Locate the cell with the specified text and output its (X, Y) center coordinate. 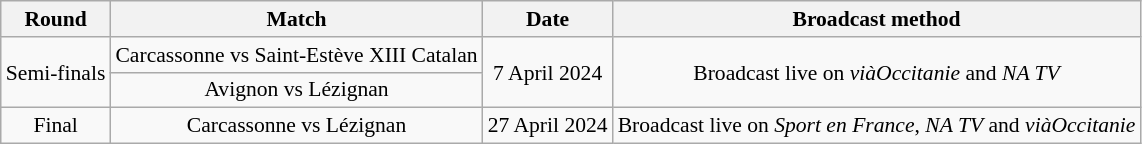
Final (56, 126)
Avignon vs Lézignan (296, 90)
Broadcast live on viàOccitanie and NA TV (877, 72)
Date (548, 19)
7 April 2024 (548, 72)
Semi-finals (56, 72)
Match (296, 19)
Carcassonne vs Lézignan (296, 126)
Round (56, 19)
27 April 2024 (548, 126)
Broadcast method (877, 19)
Broadcast live on Sport en France, NA TV and viàOccitanie (877, 126)
Carcassonne vs Saint-Estève XIII Catalan (296, 55)
